Output the (x, y) coordinate of the center of the cell containing the given text.  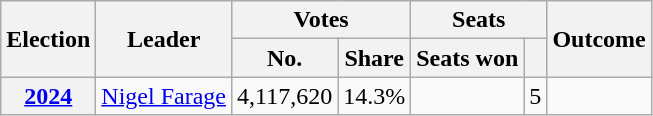
5 (536, 96)
No. (284, 58)
Outcome (599, 39)
Share (374, 58)
2024 (48, 96)
Nigel Farage (164, 96)
Seats won (468, 58)
Election (48, 39)
Leader (164, 39)
Votes (320, 20)
4,117,620 (284, 96)
14.3% (374, 96)
Seats (479, 20)
